Return (x, y) of the center of cell containing provided text 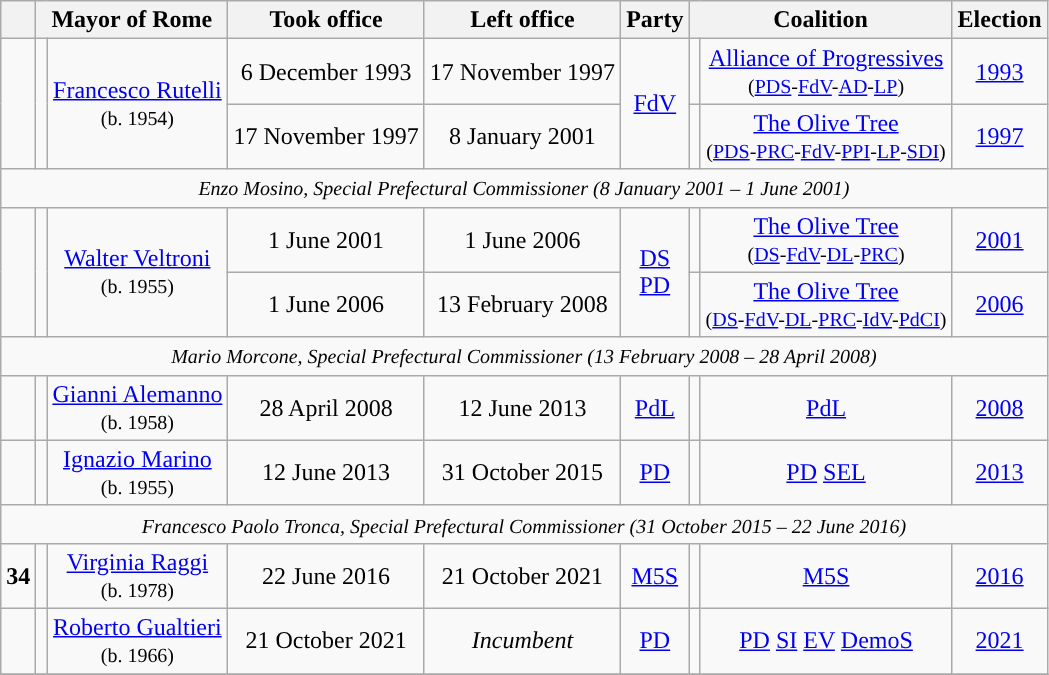
22 June 2016 (326, 576)
1993 (1000, 72)
Gianni Alemanno(b. 1958) (138, 408)
PD SEL (826, 472)
DSPD (655, 272)
The Olive Tree(DS-FdV-DL-PRC) (826, 240)
8 January 2001 (522, 136)
Coalition (820, 20)
2001 (1000, 240)
Enzo Mosino, Special Prefectural Commissioner (8 January 2001 – 1 June 2001) (524, 188)
Mayor of Rome (132, 20)
The Olive Tree(DS-FdV-DL-PRC-IdV-PdCI) (826, 304)
Alliance of Progressives(PDS-FdV-AD-LP) (826, 72)
FdV (655, 104)
Incumbent (522, 640)
Roberto Gualtieri(b. 1966) (138, 640)
Virginia Raggi(b. 1978) (138, 576)
Party (655, 20)
2013 (1000, 472)
13 February 2008 (522, 304)
Francesco Rutelli(b. 1954) (138, 104)
28 April 2008 (326, 408)
1997 (1000, 136)
PD SI EV DemoS (826, 640)
Walter Veltroni(b. 1955) (138, 272)
2021 (1000, 640)
2006 (1000, 304)
2008 (1000, 408)
1 June 2001 (326, 240)
Francesco Paolo Tronca, Special Prefectural Commissioner (31 October 2015 – 22 June 2016) (524, 524)
Mario Morcone, Special Prefectural Commissioner (13 February 2008 – 28 April 2008) (524, 356)
31 October 2015 (522, 472)
6 December 1993 (326, 72)
Election (1000, 20)
Left office (522, 20)
34 (18, 576)
Took office (326, 20)
Ignazio Marino(b. 1955) (138, 472)
The Olive Tree(PDS-PRC-FdV-PPI-LP-SDI) (826, 136)
2016 (1000, 576)
